Search for the cell housing the specified text and yield its (X, Y) center coordinate. 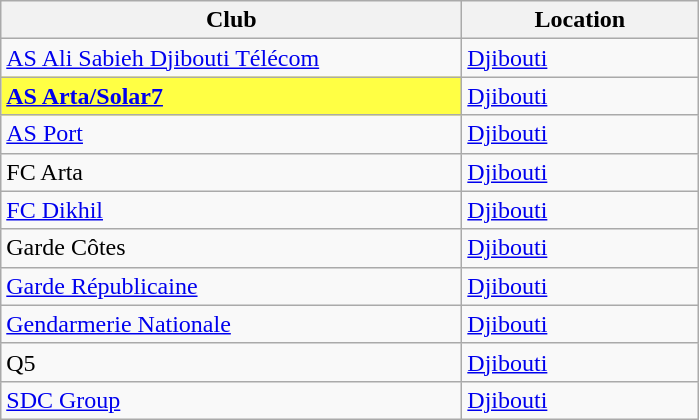
AS Ali Sabieh Djibouti Télécom (232, 58)
Q5 (232, 362)
Garde Côtes (232, 248)
FC Arta (232, 172)
AS Arta/Solar7 (232, 96)
Gendarmerie Nationale (232, 324)
SDC Group (232, 400)
Garde Républicaine (232, 286)
AS Port (232, 134)
Location (580, 20)
Club (232, 20)
FC Dikhil (232, 210)
